Detect which cell encompasses the target text, then output its [X, Y] center coordinate. 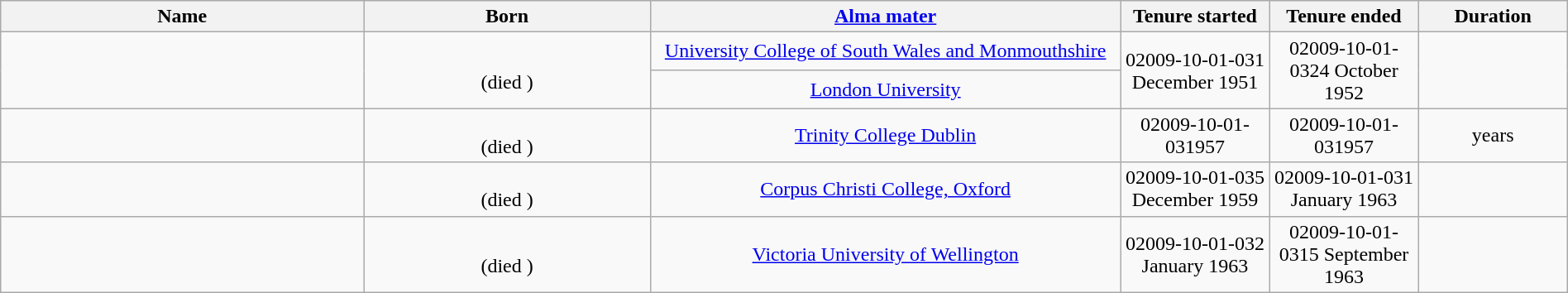
Tenure ended [1344, 17]
02009-10-01-0324 October 1952 [1344, 70]
02009-10-01-035 December 1959 [1195, 189]
Duration [1493, 17]
Victoria University of Wellington [885, 254]
London University [885, 89]
02009-10-01-0315 September 1963 [1344, 254]
Trinity College Dublin [885, 136]
02009-10-01-031 January 1963 [1344, 189]
years [1493, 136]
02009-10-01-031 December 1951 [1195, 70]
Tenure started [1195, 17]
Born [508, 17]
Name [182, 17]
Corpus Christi College, Oxford [885, 189]
University College of South Wales and Monmouthshire [885, 51]
02009-10-01-032 January 1963 [1195, 254]
Alma mater [885, 17]
